Identify which cell holds the provided text, then report its (X, Y) central coordinate. 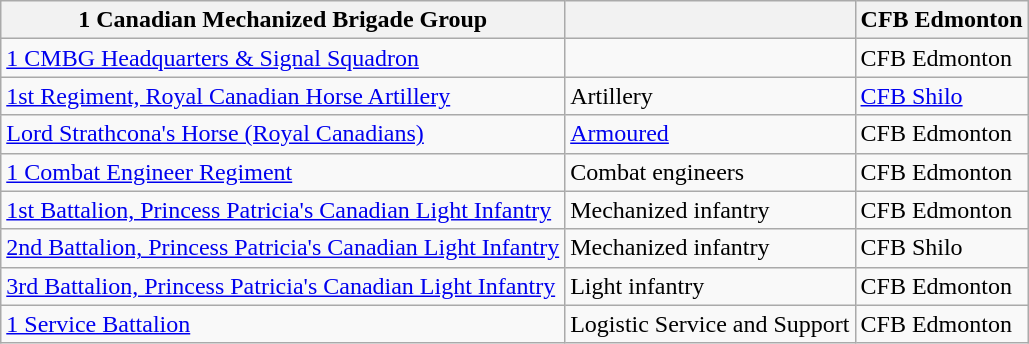
3rd Battalion, Princess Patricia's Canadian Light Infantry (283, 286)
1 CMBG Headquarters & Signal Squadron (283, 58)
1st Battalion, Princess Patricia's Canadian Light Infantry (283, 210)
1 Canadian Mechanized Brigade Group (283, 20)
1st Regiment, Royal Canadian Horse Artillery (283, 96)
2nd Battalion, Princess Patricia's Canadian Light Infantry (283, 248)
Logistic Service and Support (710, 324)
1 Combat Engineer Regiment (283, 172)
Combat engineers (710, 172)
Light infantry (710, 286)
Artillery (710, 96)
Lord Strathcona's Horse (Royal Canadians) (283, 134)
Armoured (710, 134)
1 Service Battalion (283, 324)
